For the text-containing cell, return its midpoint in (X, Y) coordinate format. 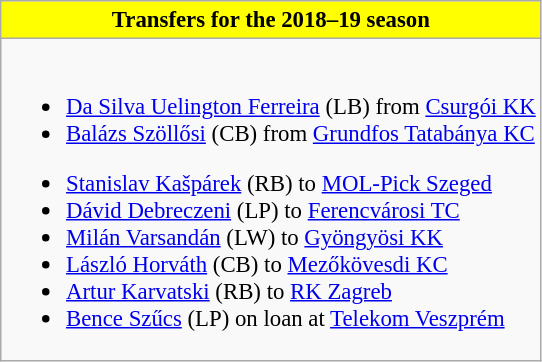
Transfers for the 2018–19 season (271, 20)
